For the text-containing cell, return its midpoint in (X, Y) coordinate format. 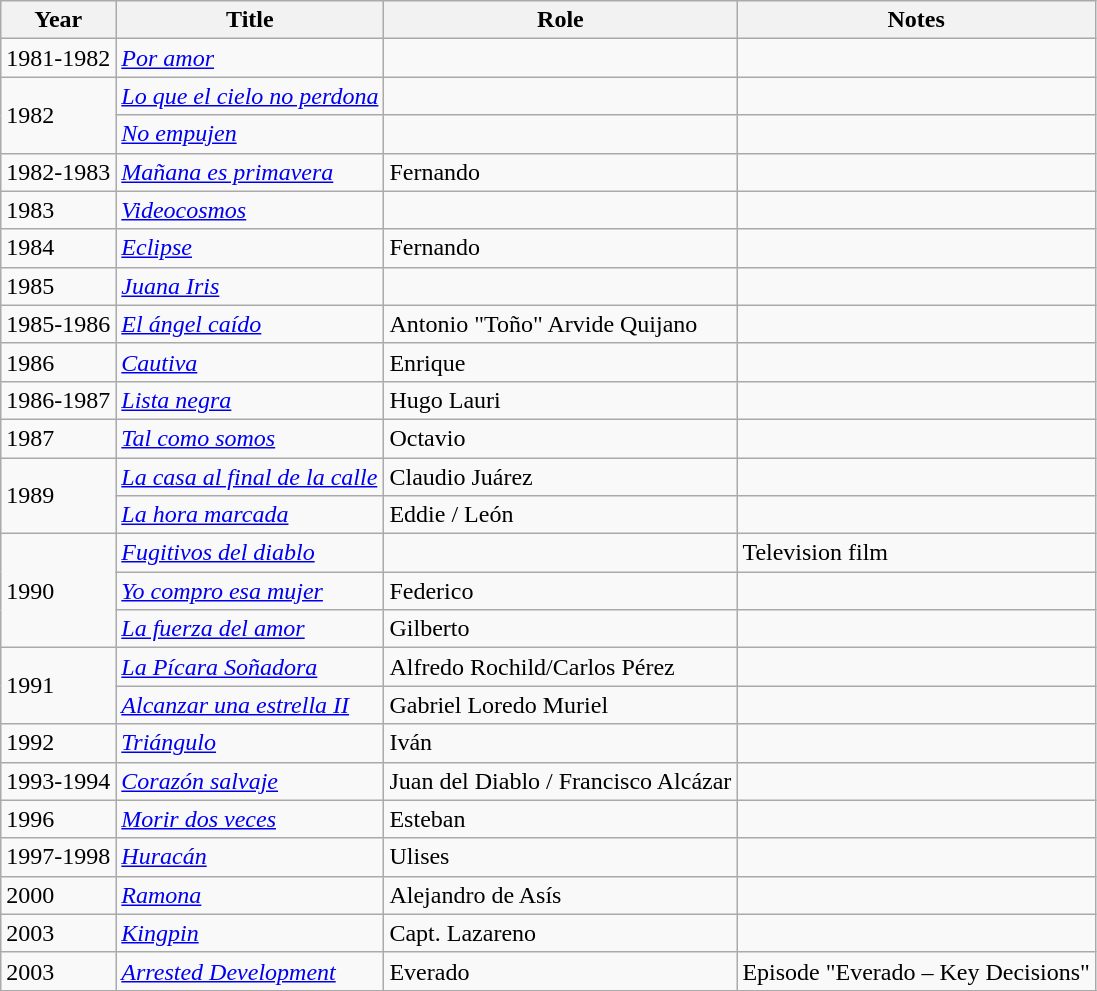
Claudio Juárez (560, 477)
La Pícara Soñadora (250, 667)
1982-1983 (58, 172)
1981-1982 (58, 58)
1997-1998 (58, 857)
Arrested Development (250, 971)
Gabriel Loredo Muriel (560, 705)
Esteban (560, 819)
1986-1987 (58, 400)
Antonio "Toño" Arvide Quijano (560, 324)
1982 (58, 115)
Alcanzar una estrella II (250, 705)
Federico (560, 591)
Title (250, 20)
No empujen (250, 134)
La casa al final de la calle (250, 477)
Tal como somos (250, 438)
Television film (916, 553)
Role (560, 20)
Eclipse (250, 248)
1983 (58, 210)
1989 (58, 496)
Mañana es primavera (250, 172)
Fugitivos del diablo (250, 553)
1992 (58, 743)
Huracán (250, 857)
Notes (916, 20)
Juan del Diablo / Francisco Alcázar (560, 781)
1991 (58, 686)
La fuerza del amor (250, 629)
Octavio (560, 438)
1985 (58, 286)
Lo que el cielo no perdona (250, 96)
2000 (58, 895)
Morir dos veces (250, 819)
Yo compro esa mujer (250, 591)
Triángulo (250, 743)
Lista negra (250, 400)
1990 (58, 591)
Corazón salvaje (250, 781)
1986 (58, 362)
Juana Iris (250, 286)
Iván (560, 743)
Capt. Lazareno (560, 933)
Everado (560, 971)
Por amor (250, 58)
Cautiva (250, 362)
Hugo Lauri (560, 400)
Episode "Everado – Key Decisions" (916, 971)
Videocosmos (250, 210)
1984 (58, 248)
Year (58, 20)
El ángel caído (250, 324)
1993-1994 (58, 781)
Kingpin (250, 933)
1996 (58, 819)
Alfredo Rochild/Carlos Pérez (560, 667)
La hora marcada (250, 515)
Eddie / León (560, 515)
Ramona (250, 895)
Ulises (560, 857)
Alejandro de Asís (560, 895)
1987 (58, 438)
Gilberto (560, 629)
Enrique (560, 362)
1985-1986 (58, 324)
